Capture the cell that displays the provided text and extract its [x, y] central coordinate. 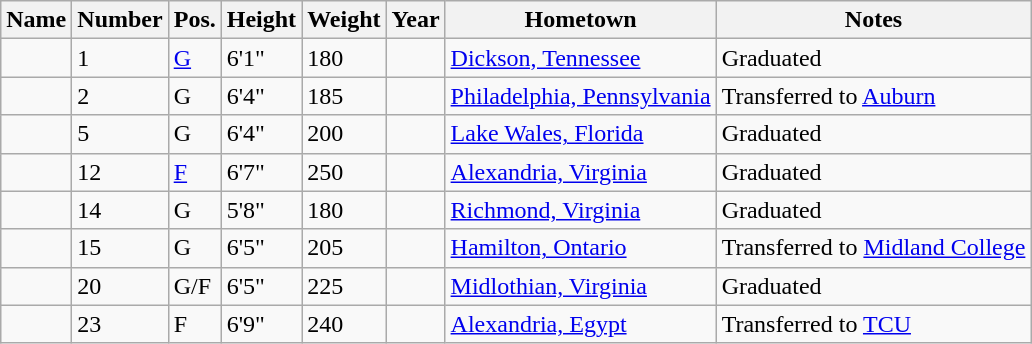
240 [344, 324]
6'1" [261, 58]
Richmond, Virginia [580, 210]
Transferred to Auburn [874, 96]
Transferred to Midland College [874, 248]
5 [120, 134]
250 [344, 172]
205 [344, 248]
Year [416, 20]
Weight [344, 20]
185 [344, 96]
14 [120, 210]
Number [120, 20]
6'9" [261, 324]
6'7" [261, 172]
Name [36, 20]
Pos. [194, 20]
23 [120, 324]
G/F [194, 286]
Alexandria, Virginia [580, 172]
Philadelphia, Pennsylvania [580, 96]
200 [344, 134]
12 [120, 172]
Notes [874, 20]
Alexandria, Egypt [580, 324]
5'8" [261, 210]
Hometown [580, 20]
Hamilton, Ontario [580, 248]
Transferred to TCU [874, 324]
1 [120, 58]
Height [261, 20]
Lake Wales, Florida [580, 134]
Midlothian, Virginia [580, 286]
20 [120, 286]
2 [120, 96]
225 [344, 286]
15 [120, 248]
Dickson, Tennessee [580, 58]
